Detect which cell encompasses the target text, then output its [X, Y] center coordinate. 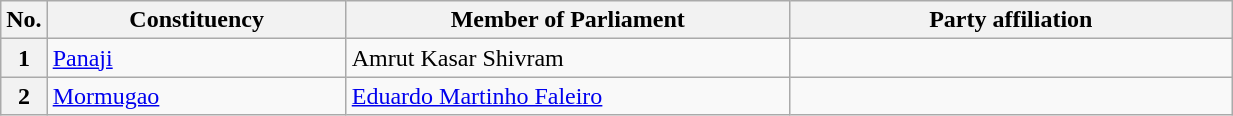
Panaji [196, 58]
Amrut Kasar Shivram [568, 58]
Mormugao [196, 96]
Eduardo Martinho Faleiro [568, 96]
1 [24, 58]
Member of Parliament [568, 20]
2 [24, 96]
No. [24, 20]
Constituency [196, 20]
Party affiliation [1010, 20]
